Identify which cell holds the provided text, then report its [X, Y] central coordinate. 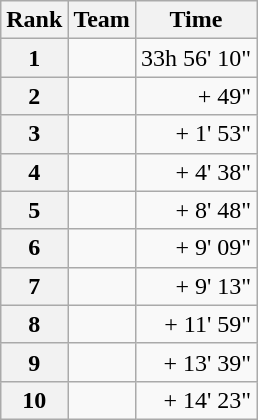
6 [34, 248]
+ 14' 23" [196, 400]
+ 11' 59" [196, 324]
1 [34, 58]
7 [34, 286]
4 [34, 172]
+ 49" [196, 96]
Time [196, 20]
+ 1' 53" [196, 134]
5 [34, 210]
3 [34, 134]
Team [102, 20]
8 [34, 324]
+ 8' 48" [196, 210]
+ 9' 09" [196, 248]
+ 13' 39" [196, 362]
33h 56' 10" [196, 58]
+ 9' 13" [196, 286]
9 [34, 362]
Rank [34, 20]
10 [34, 400]
2 [34, 96]
+ 4' 38" [196, 172]
